Find where the given text appears and provide that cell's center as [X, Y] coordinate. 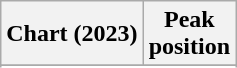
Chart (2023) [72, 34]
Peakposition [189, 34]
